Return (X, Y) of the center of cell containing provided text 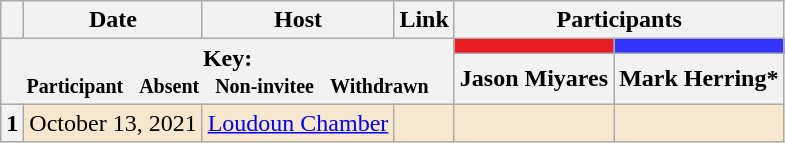
Jason Miyares (534, 78)
Key: Participant Absent Non-invitee Withdrawn (228, 72)
1 (12, 123)
Loudoun Chamber (298, 123)
Host (298, 20)
October 13, 2021 (113, 123)
Link (424, 20)
Mark Herring* (699, 78)
Participants (619, 20)
Date (113, 20)
